Find where the given text appears and provide that cell's center as (X, Y) coordinate. 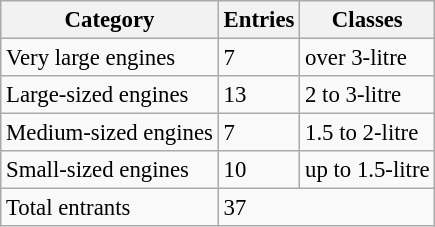
Classes (368, 20)
13 (258, 95)
37 (326, 208)
Category (110, 20)
over 3-litre (368, 58)
Medium-sized engines (110, 133)
10 (258, 170)
up to 1.5-litre (368, 170)
Very large engines (110, 58)
2 to 3-litre (368, 95)
Large-sized engines (110, 95)
1.5 to 2-litre (368, 133)
Small-sized engines (110, 170)
Entries (258, 20)
Total entrants (110, 208)
